Detect which cell encompasses the target text, then output its [x, y] center coordinate. 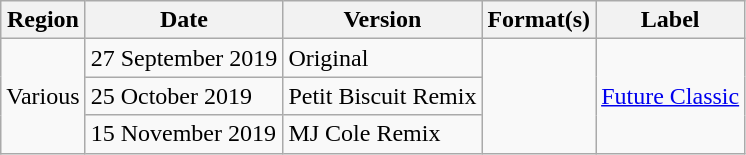
MJ Cole Remix [382, 134]
25 October 2019 [184, 96]
Label [670, 20]
Version [382, 20]
Original [382, 58]
Future Classic [670, 96]
27 September 2019 [184, 58]
Format(s) [539, 20]
15 November 2019 [184, 134]
Various [43, 96]
Date [184, 20]
Region [43, 20]
Petit Biscuit Remix [382, 96]
